For the text-containing cell, return its midpoint in [X, Y] coordinate format. 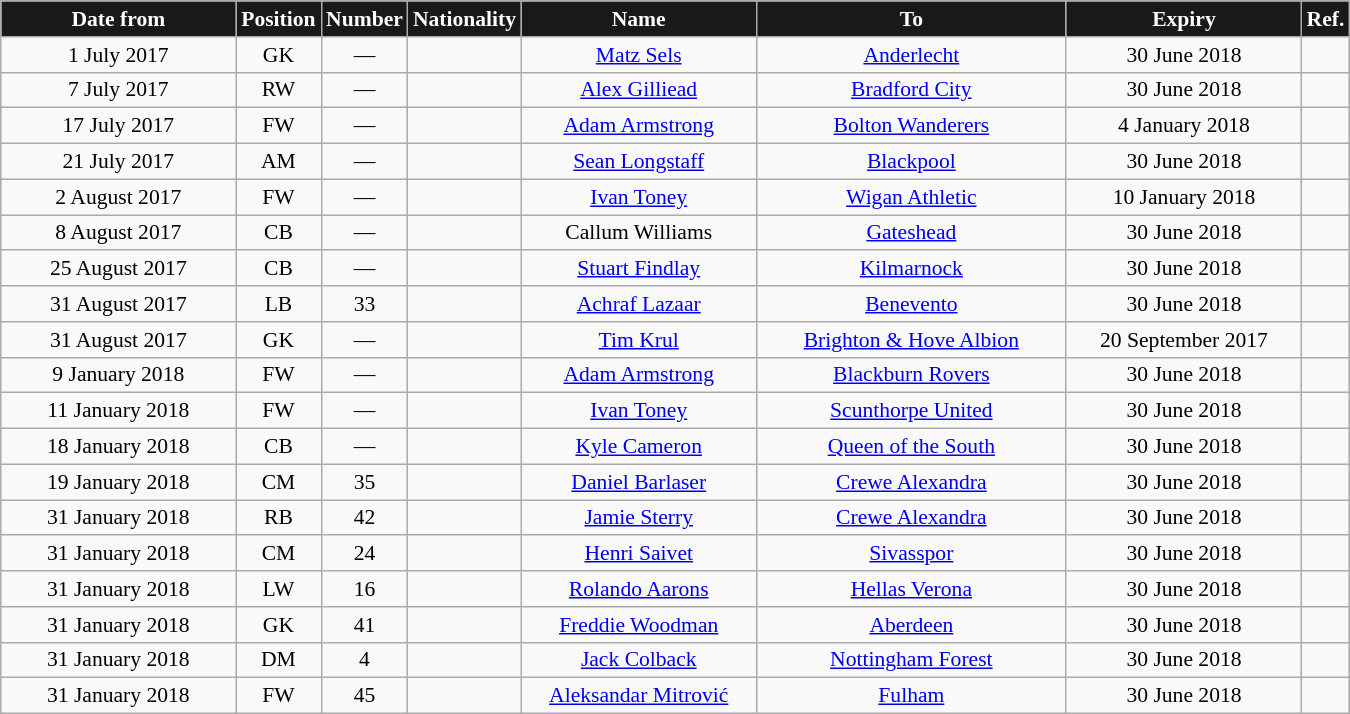
Anderlecht [911, 55]
42 [364, 518]
Jack Colback [638, 660]
Expiry [1184, 19]
8 August 2017 [118, 233]
Scunthorpe United [911, 411]
RW [278, 90]
Stuart Findlay [638, 269]
25 August 2017 [118, 269]
9 January 2018 [118, 375]
20 September 2017 [1184, 340]
Bradford City [911, 90]
Queen of the South [911, 447]
Nationality [464, 19]
Blackpool [911, 162]
Blackburn Rovers [911, 375]
11 January 2018 [118, 411]
10 January 2018 [1184, 197]
To [911, 19]
Nottingham Forest [911, 660]
17 July 2017 [118, 126]
Number [364, 19]
Bolton Wanderers [911, 126]
21 July 2017 [118, 162]
Aleksandar Mitrović [638, 696]
Name [638, 19]
Matz Sels [638, 55]
Date from [118, 19]
Rolando Aarons [638, 589]
Gateshead [911, 233]
Tim Krul [638, 340]
Wigan Athletic [911, 197]
Fulham [911, 696]
Aberdeen [911, 625]
2 August 2017 [118, 197]
RB [278, 518]
41 [364, 625]
Daniel Barlaser [638, 482]
7 July 2017 [118, 90]
Position [278, 19]
DM [278, 660]
Ref. [1326, 19]
Callum Williams [638, 233]
35 [364, 482]
19 January 2018 [118, 482]
4 January 2018 [1184, 126]
Sivasspor [911, 554]
1 July 2017 [118, 55]
Achraf Lazaar [638, 304]
Hellas Verona [911, 589]
Benevento [911, 304]
Alex Gilliead [638, 90]
AM [278, 162]
18 January 2018 [118, 447]
Kyle Cameron [638, 447]
45 [364, 696]
33 [364, 304]
Sean Longstaff [638, 162]
Jamie Sterry [638, 518]
16 [364, 589]
Brighton & Hove Albion [911, 340]
Freddie Woodman [638, 625]
LB [278, 304]
Kilmarnock [911, 269]
LW [278, 589]
Henri Saivet [638, 554]
24 [364, 554]
4 [364, 660]
